Provide the [X, Y] coordinate of the cell's center where the given text is located.  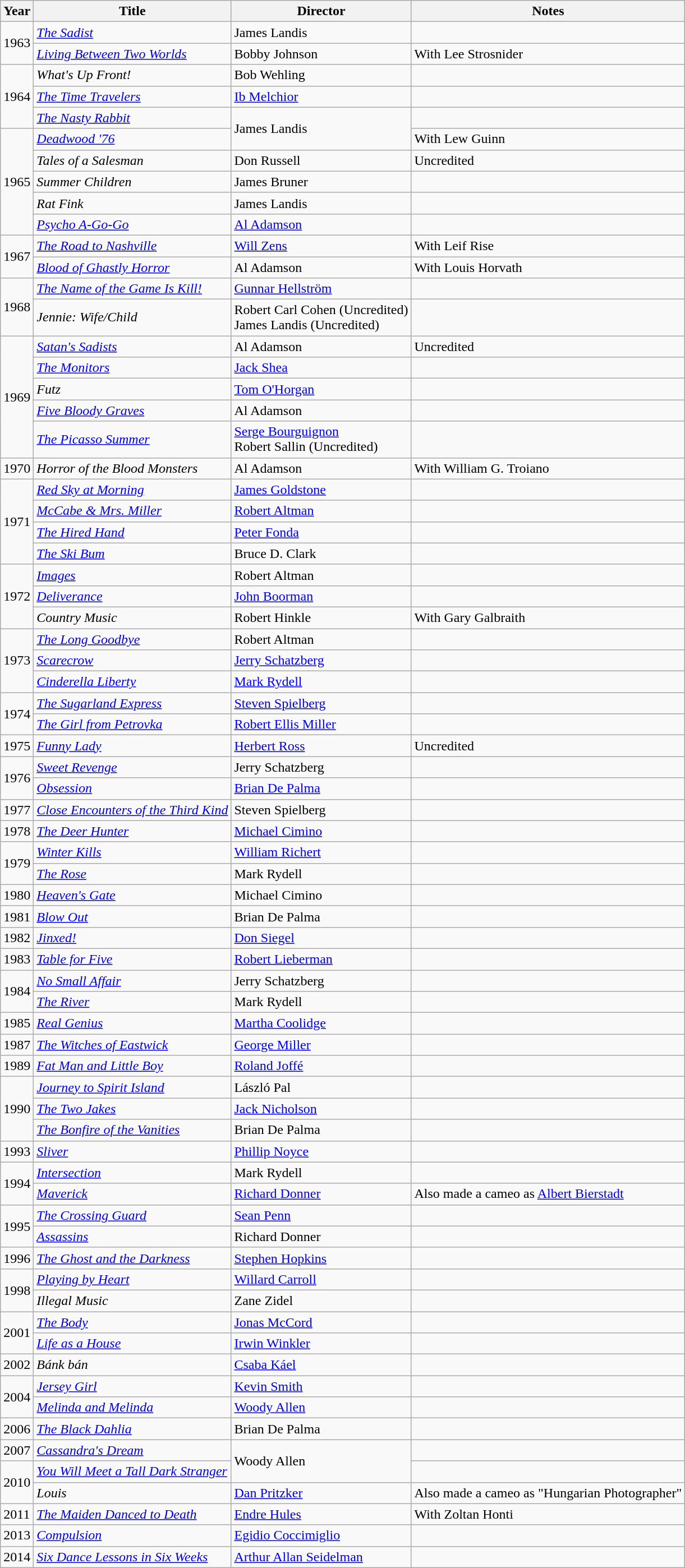
The Long Goodbye [132, 639]
The Nasty Rabbit [132, 118]
Obsession [132, 788]
1963 [17, 43]
Stephen Hopkins [321, 1258]
1971 [17, 522]
Csaba Káel [321, 1365]
The Witches of Eastwick [132, 1045]
Bruce D. Clark [321, 554]
The Girl from Petrovka [132, 725]
The Rose [132, 874]
James Bruner [321, 182]
1976 [17, 778]
1987 [17, 1045]
1980 [17, 895]
1967 [17, 256]
Willard Carroll [321, 1279]
Assassins [132, 1237]
Horror of the Blood Monsters [132, 468]
Images [132, 575]
Life as a House [132, 1344]
What's Up Front! [132, 75]
Compulsion [132, 1535]
1977 [17, 810]
Playing by Heart [132, 1279]
Phillip Noyce [321, 1151]
The Sugarland Express [132, 703]
Cassandra's Dream [132, 1450]
Will Zens [321, 246]
Melinda and Melinda [132, 1408]
Illegal Music [132, 1300]
Red Sky at Morning [132, 490]
Deliverance [132, 596]
Louis [132, 1493]
With Leif Rise [548, 246]
1970 [17, 468]
Living Between Two Worlds [132, 54]
Tom O'Horgan [321, 389]
1982 [17, 938]
Zane Zidel [321, 1300]
Bánk bán [132, 1365]
1984 [17, 991]
Country Music [132, 617]
Gunnar Hellström [321, 289]
You Will Meet a Tall Dark Stranger [132, 1472]
Funny Lady [132, 746]
Heaven's Gate [132, 895]
James Goldstone [321, 490]
1969 [17, 397]
The Picasso Summer [132, 440]
1975 [17, 746]
1996 [17, 1258]
Sliver [132, 1151]
The Time Travelers [132, 96]
The Name of the Game Is Kill! [132, 289]
Irwin Winkler [321, 1344]
Dan Pritzker [321, 1493]
Maverick [132, 1194]
The Black Dahlia [132, 1429]
With Louis Horvath [548, 268]
Psycho A-Go-Go [132, 224]
Close Encounters of the Third Kind [132, 810]
The Crossing Guard [132, 1215]
Arthur Allan Seidelman [321, 1557]
Director [321, 11]
Also made a cameo as "Hungarian Photographer" [548, 1493]
1965 [17, 182]
Endre Hules [321, 1514]
The Two Jakes [132, 1109]
1964 [17, 96]
Jersey Girl [132, 1386]
1995 [17, 1226]
1990 [17, 1109]
The Ski Bum [132, 554]
Egidio Coccimiglio [321, 1535]
Robert Lieberman [321, 959]
With Gary Galbraith [548, 617]
1981 [17, 916]
Bob Wehling [321, 75]
Blood of Ghastly Horror [132, 268]
Tales of a Salesman [132, 160]
The Bonfire of the Vanities [132, 1130]
The Road to Nashville [132, 246]
Serge BourguignonRobert Sallin (Uncredited) [321, 440]
2001 [17, 1332]
The Deer Hunter [132, 831]
Peter Fonda [321, 532]
2006 [17, 1429]
The Monitors [132, 368]
The Hired Hand [132, 532]
Martha Coolidge [321, 1023]
With Lee Strosnider [548, 54]
The Maiden Danced to Death [132, 1514]
With William G. Troiano [548, 468]
McCabe & Mrs. Miller [132, 511]
The Sadist [132, 33]
2010 [17, 1482]
1985 [17, 1023]
Sean Penn [321, 1215]
Rat Fink [132, 203]
2004 [17, 1397]
Year [17, 11]
William Richert [321, 852]
Bobby Johnson [321, 54]
No Small Affair [132, 981]
George Miller [321, 1045]
Don Russell [321, 160]
Roland Joffé [321, 1066]
Robert Carl Cohen (Uncredited)James Landis (Uncredited) [321, 317]
Also made a cameo as Albert Bierstadt [548, 1194]
Deadwood '76 [132, 139]
Jonas McCord [321, 1322]
Title [132, 11]
Notes [548, 11]
Herbert Ross [321, 746]
1968 [17, 307]
Intersection [132, 1173]
1994 [17, 1183]
Futz [132, 389]
Cinderella Liberty [132, 682]
Satan's Sadists [132, 347]
Jack Shea [321, 368]
1989 [17, 1066]
1972 [17, 596]
Scarecrow [132, 661]
1993 [17, 1151]
2011 [17, 1514]
1974 [17, 714]
The Ghost and the Darkness [132, 1258]
Kevin Smith [321, 1386]
Jinxed! [132, 938]
Sweet Revenge [132, 767]
Five Bloody Graves [132, 411]
Robert Ellis Miller [321, 725]
Jack Nicholson [321, 1109]
2014 [17, 1557]
With Lew Guinn [548, 139]
Robert Hinkle [321, 617]
The River [132, 1002]
1983 [17, 959]
The Body [132, 1322]
Winter Kills [132, 852]
With Zoltan Honti [548, 1514]
Blow Out [132, 916]
Summer Children [132, 182]
Ib Melchior [321, 96]
1979 [17, 863]
László Pal [321, 1087]
Real Genius [132, 1023]
2007 [17, 1450]
2002 [17, 1365]
Jennie: Wife/Child [132, 317]
Journey to Spirit Island [132, 1087]
John Boorman [321, 596]
1998 [17, 1290]
2013 [17, 1535]
1973 [17, 660]
Don Siegel [321, 938]
Fat Man and Little Boy [132, 1066]
Table for Five [132, 959]
Six Dance Lessons in Six Weeks [132, 1557]
1978 [17, 831]
